Capture the cell that displays the provided text and extract its [X, Y] central coordinate. 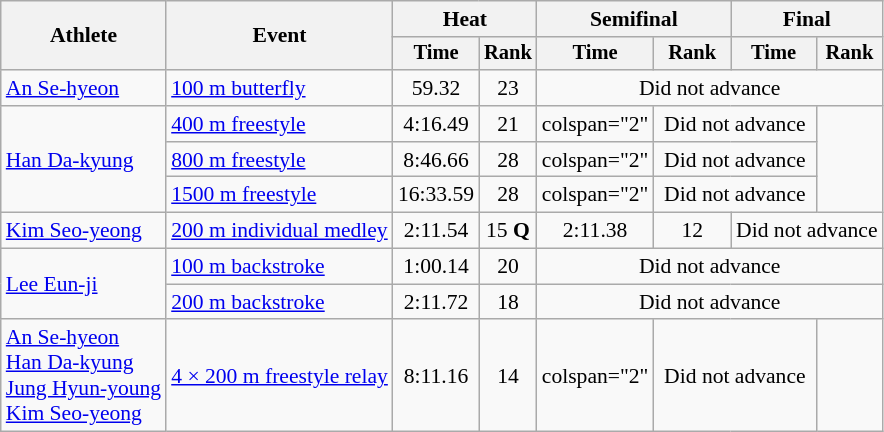
400 m freestyle [280, 124]
2:11.54 [436, 231]
4:16.49 [436, 124]
100 m backstroke [280, 267]
Kim Seo-yeong [84, 231]
2:11.72 [436, 302]
Event [280, 36]
Athlete [84, 36]
1:00.14 [436, 267]
Semifinal [634, 19]
100 m butterfly [280, 88]
An Se-hyeonHan Da-kyungJung Hyun-youngKim Seo-yeong [84, 376]
Final [807, 19]
200 m individual medley [280, 231]
59.32 [436, 88]
4 × 200 m freestyle relay [280, 376]
12 [692, 231]
800 m freestyle [280, 160]
14 [508, 376]
Han Da-kyung [84, 160]
2:11.38 [596, 231]
15 Q [508, 231]
200 m backstroke [280, 302]
8:11.16 [436, 376]
23 [508, 88]
16:33.59 [436, 195]
Lee Eun-ji [84, 284]
21 [508, 124]
1500 m freestyle [280, 195]
Heat [465, 19]
8:46.66 [436, 160]
An Se-hyeon [84, 88]
18 [508, 302]
20 [508, 267]
